Identify which cell holds the provided text, then report its (x, y) central coordinate. 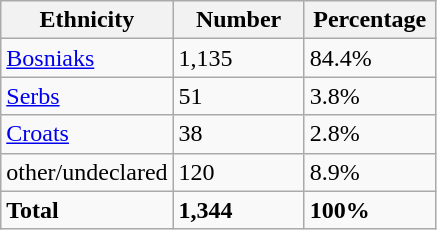
Croats (87, 134)
120 (238, 172)
Number (238, 20)
51 (238, 96)
Serbs (87, 96)
Bosniaks (87, 58)
other/undeclared (87, 172)
2.8% (370, 134)
84.4% (370, 58)
1,135 (238, 58)
8.9% (370, 172)
100% (370, 210)
Ethnicity (87, 20)
1,344 (238, 210)
38 (238, 134)
Total (87, 210)
3.8% (370, 96)
Percentage (370, 20)
